Capture the cell that displays the provided text and extract its [x, y] central coordinate. 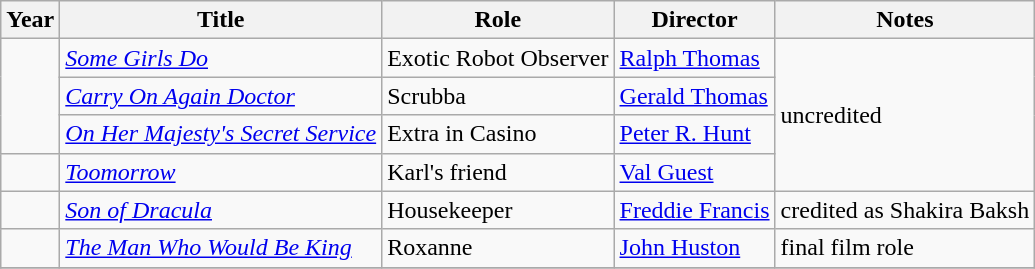
On Her Majesty's Secret Service [221, 134]
Extra in Casino [498, 134]
Carry On Again Doctor [221, 96]
Ralph Thomas [694, 58]
Exotic Robot Observer [498, 58]
Karl's friend [498, 172]
final film role [905, 248]
Roxanne [498, 248]
Gerald Thomas [694, 96]
Notes [905, 20]
uncredited [905, 115]
Housekeeper [498, 210]
Title [221, 20]
credited as Shakira Baksh [905, 210]
Peter R. Hunt [694, 134]
Role [498, 20]
Freddie Francis [694, 210]
The Man Who Would Be King [221, 248]
Scrubba [498, 96]
Some Girls Do [221, 58]
Val Guest [694, 172]
John Huston [694, 248]
Year [30, 20]
Toomorrow [221, 172]
Director [694, 20]
Son of Dracula [221, 210]
